Output the [X, Y] coordinate of the center of the cell containing the given text.  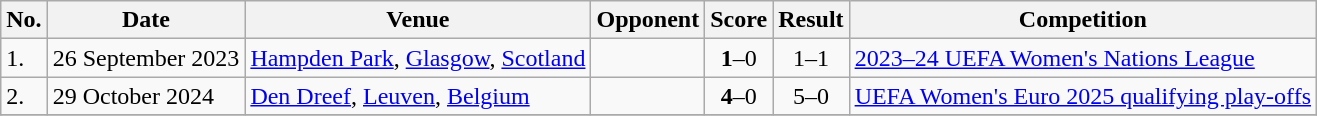
1–1 [811, 58]
Result [811, 20]
Date [146, 20]
Den Dreef, Leuven, Belgium [418, 96]
5–0 [811, 96]
1. [24, 58]
4–0 [739, 96]
29 October 2024 [146, 96]
Venue [418, 20]
26 September 2023 [146, 58]
Hampden Park, Glasgow, Scotland [418, 58]
UEFA Women's Euro 2025 qualifying play-offs [1082, 96]
Opponent [648, 20]
No. [24, 20]
Score [739, 20]
1–0 [739, 58]
2. [24, 96]
Competition [1082, 20]
2023–24 UEFA Women's Nations League [1082, 58]
